From the cell containing the given text, extract its center point as [x, y] coordinate. 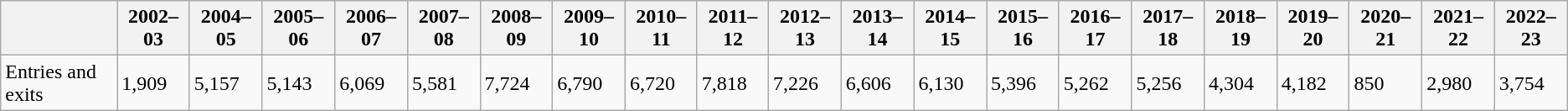
7,818 [732, 82]
7,226 [806, 82]
6,069 [372, 82]
2010–11 [661, 29]
7,724 [516, 82]
2004–05 [226, 29]
2018–19 [1241, 29]
2007–08 [444, 29]
5,143 [298, 82]
3,754 [1531, 82]
5,396 [1024, 82]
4,304 [1241, 82]
6,130 [950, 82]
2021–22 [1459, 29]
1,909 [154, 82]
850 [1385, 82]
2012–13 [806, 29]
Entries and exits [59, 82]
5,581 [444, 82]
2016–17 [1096, 29]
2013–14 [878, 29]
2006–07 [372, 29]
5,157 [226, 82]
2,980 [1459, 82]
2019–20 [1313, 29]
4,182 [1313, 82]
2002–03 [154, 29]
2011–12 [732, 29]
5,256 [1168, 82]
2009–10 [590, 29]
2020–21 [1385, 29]
6,606 [878, 82]
5,262 [1096, 82]
2022–23 [1531, 29]
2008–09 [516, 29]
2005–06 [298, 29]
6,720 [661, 82]
2015–16 [1024, 29]
2014–15 [950, 29]
6,790 [590, 82]
2017–18 [1168, 29]
